Return [X, Y] of the center of cell containing provided text 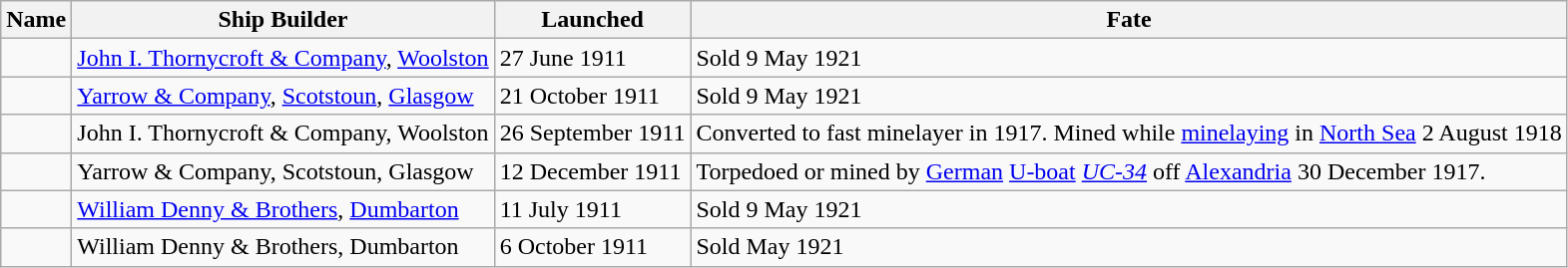
Torpedoed or mined by German U-boat UC-34 off Alexandria 30 December 1917. [1129, 171]
12 December 1911 [593, 171]
Converted to fast minelayer in 1917. Mined while minelaying in North Sea 2 August 1918 [1129, 134]
Ship Builder [283, 20]
Name [36, 20]
21 October 1911 [593, 96]
27 June 1911 [593, 58]
Launched [593, 20]
11 July 1911 [593, 209]
26 September 1911 [593, 134]
Fate [1129, 20]
6 October 1911 [593, 247]
Sold May 1921 [1129, 247]
